Capture the cell that displays the provided text and extract its [X, Y] central coordinate. 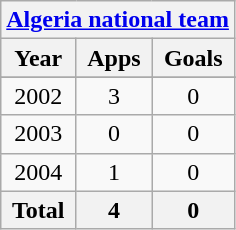
Apps [114, 58]
Algeria national team [118, 20]
1 [114, 172]
2002 [38, 96]
3 [114, 96]
4 [114, 210]
2003 [38, 134]
Year [38, 58]
Total [38, 210]
2004 [38, 172]
Goals [193, 58]
